For the text-containing cell, return its midpoint in [X, Y] coordinate format. 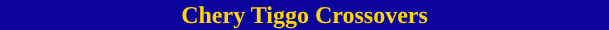
Chery Tiggo Crossovers [304, 15]
